Determine the (x, y) coordinate at the center of the cell enclosing the given text.  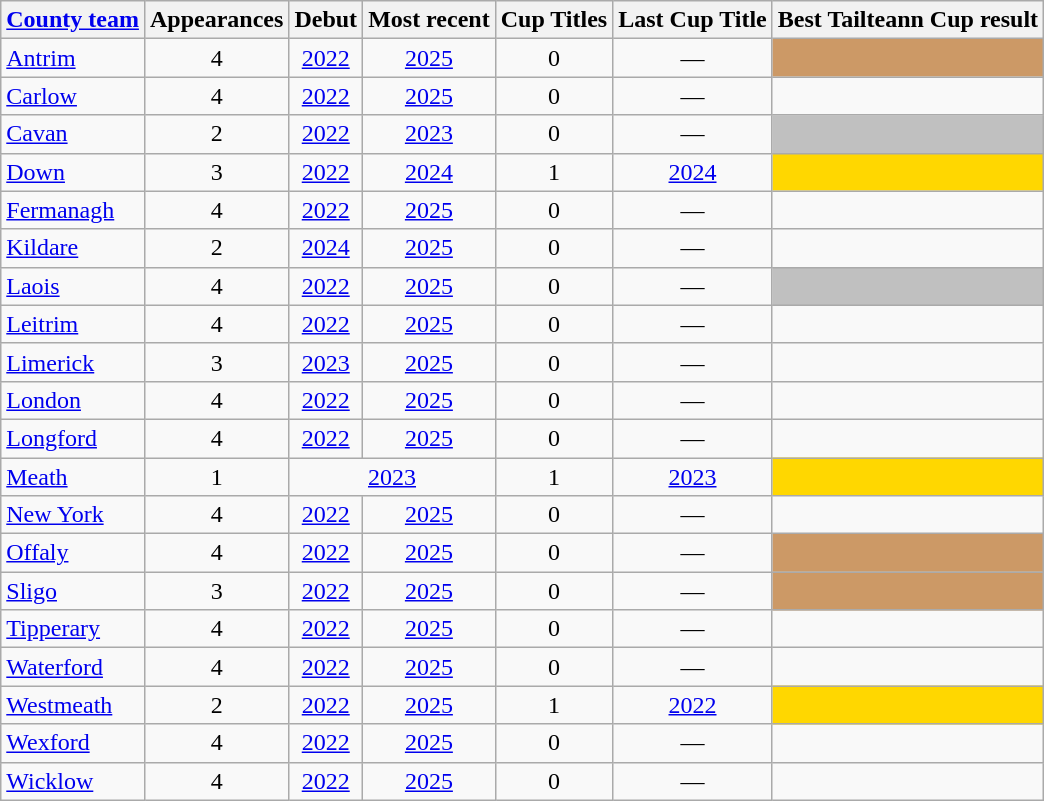
Meath (73, 477)
Down (73, 172)
County team (73, 20)
Limerick (73, 362)
Leitrim (73, 324)
Wicklow (73, 781)
New York (73, 515)
Cup Titles (554, 20)
Kildare (73, 248)
Westmeath (73, 705)
Longford (73, 438)
Cavan (73, 134)
Wexford (73, 743)
Last Cup Title (693, 20)
Debut (326, 20)
Laois (73, 286)
Most recent (430, 20)
Carlow (73, 96)
Best Tailteann Cup result (908, 20)
Fermanagh (73, 210)
Offaly (73, 553)
London (73, 400)
Waterford (73, 667)
Appearances (216, 20)
Antrim (73, 58)
Tipperary (73, 629)
Sligo (73, 591)
